Scan for the cell matching the given text and deliver its [X, Y] coordinate at center. 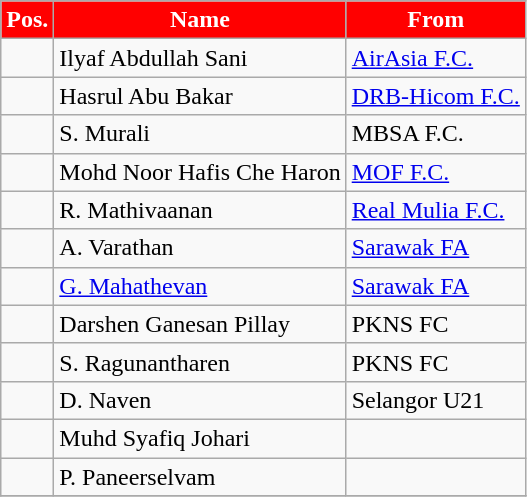
A. Varathan [200, 248]
Selangor U21 [436, 400]
Muhd Syafiq Johari [200, 438]
Pos. [28, 20]
Hasrul Abu Bakar [200, 96]
MOF F.C. [436, 172]
G. Mahathevan [200, 286]
Mohd Noor Hafis Che Haron [200, 172]
R. Mathivaanan [200, 210]
Ilyaf Abdullah Sani [200, 58]
D. Naven [200, 400]
S. Ragunantharen [200, 362]
Name [200, 20]
AirAsia F.C. [436, 58]
Real Mulia F.C. [436, 210]
Darshen Ganesan Pillay [200, 324]
From [436, 20]
MBSA F.C. [436, 134]
S. Murali [200, 134]
P. Paneerselvam [200, 477]
DRB-Hicom F.C. [436, 96]
